Provide the [x, y] coordinate of the cell's center where the given text is located.  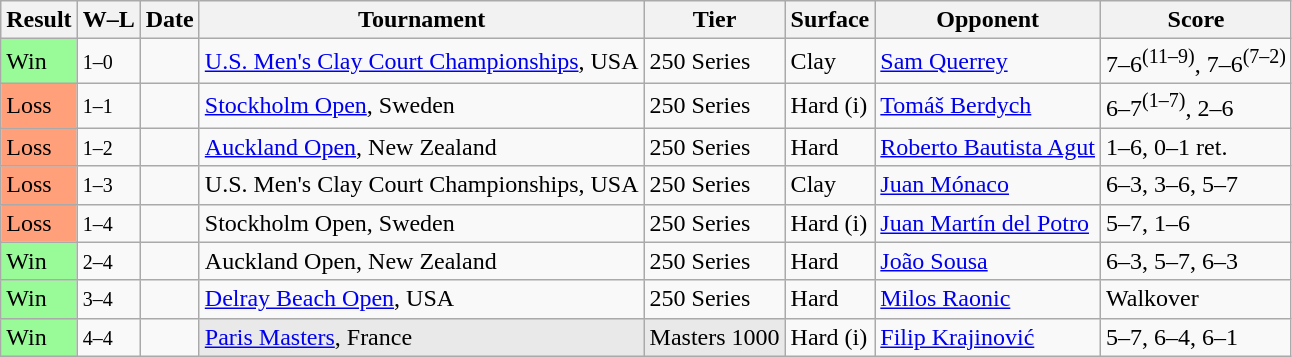
Tomáš Berdych [988, 106]
1–0 [108, 62]
Milos Raonic [988, 299]
Masters 1000 [714, 337]
Score [1196, 20]
Tournament [422, 20]
W–L [108, 20]
7–6(11–9), 7–6(7–2) [1196, 62]
1–3 [108, 185]
5–7, 6–4, 6–1 [1196, 337]
Paris Masters, France [422, 337]
1–1 [108, 106]
Filip Krajinović [988, 337]
Juan Mónaco [988, 185]
Date [170, 20]
Roberto Bautista Agut [988, 147]
Sam Querrey [988, 62]
Delray Beach Open, USA [422, 299]
1–4 [108, 223]
5–7, 1–6 [1196, 223]
2–4 [108, 261]
4–4 [108, 337]
Surface [830, 20]
Juan Martín del Potro [988, 223]
6–7(1–7), 2–6 [1196, 106]
João Sousa [988, 261]
Walkover [1196, 299]
1–2 [108, 147]
Result [39, 20]
Tier [714, 20]
6–3, 5–7, 6–3 [1196, 261]
3–4 [108, 299]
1–6, 0–1 ret. [1196, 147]
Opponent [988, 20]
6–3, 3–6, 5–7 [1196, 185]
